For the text-containing cell, return its midpoint in [x, y] coordinate format. 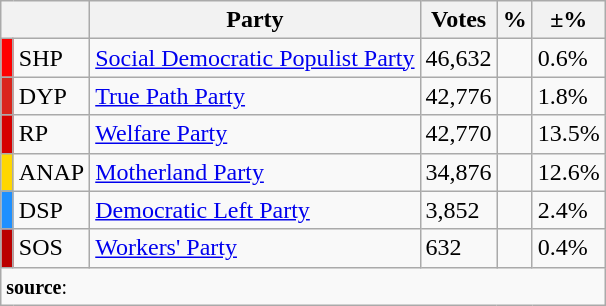
Votes [458, 20]
ANAP [51, 172]
12.6% [568, 172]
Democratic Left Party [255, 210]
Welfare Party [255, 134]
DSP [51, 210]
True Path Party [255, 96]
2.4% [568, 210]
1.8% [568, 96]
RP [51, 134]
% [514, 20]
SOS [51, 248]
46,632 [458, 58]
0.4% [568, 248]
42,776 [458, 96]
34,876 [458, 172]
Social Democratic Populist Party [255, 58]
SHP [51, 58]
source: [303, 286]
13.5% [568, 134]
632 [458, 248]
Motherland Party [255, 172]
±% [568, 20]
Party [255, 20]
42,770 [458, 134]
Workers' Party [255, 248]
DYP [51, 96]
0.6% [568, 58]
3,852 [458, 210]
